Pinpoint the cell where the given text exists, returning its [X, Y] midpoint coordinate. 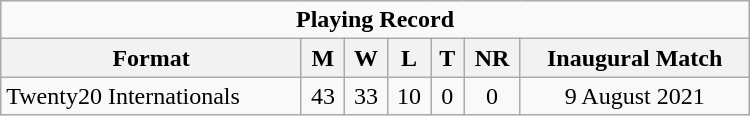
33 [366, 96]
43 [322, 96]
Twenty20 Internationals [152, 96]
T [448, 58]
Playing Record [375, 20]
M [322, 58]
NR [492, 58]
L [410, 58]
Format [152, 58]
Inaugural Match [634, 58]
10 [410, 96]
W [366, 58]
9 August 2021 [634, 96]
